Locate the cell with the specified text and output its [x, y] center coordinate. 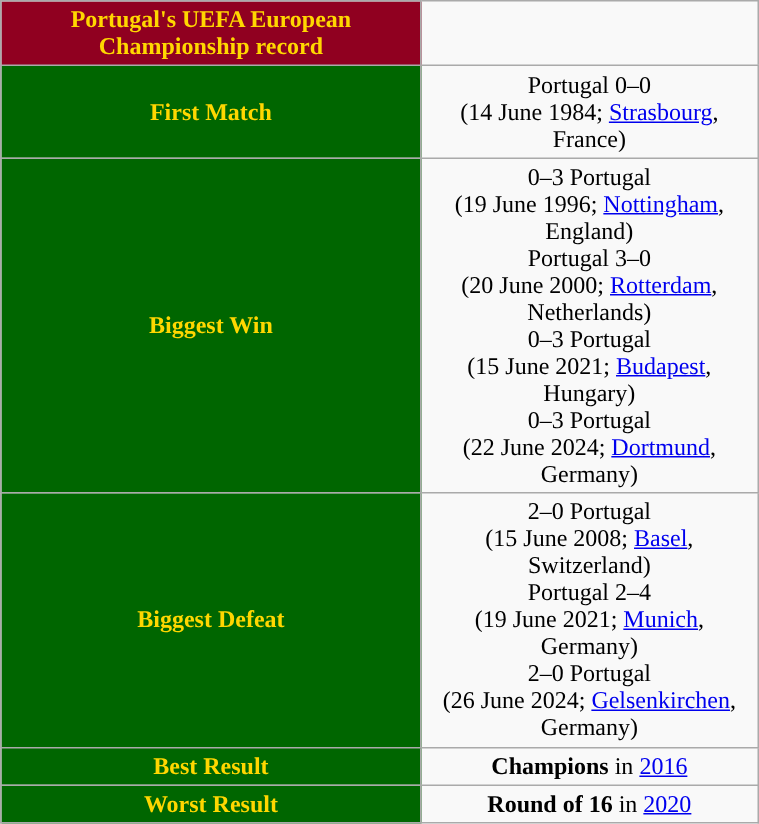
Portugal's UEFA European Championship record [211, 34]
Worst Result [211, 804]
Best Result [211, 766]
First Match [211, 112]
Biggest Win [211, 326]
Round of 16 in 2020 [590, 804]
Champions in 2016 [590, 766]
Biggest Defeat [211, 620]
Portugal 0–0 (14 June 1984; Strasbourg, France) [590, 112]
2–0 Portugal(15 June 2008; Basel, Switzerland)Portugal 2–4 (19 June 2021; Munich, Germany) 2–0 Portugal(26 June 2024; Gelsenkirchen, Germany) [590, 620]
